Pinpoint the cell where the given text exists, returning its (x, y) midpoint coordinate. 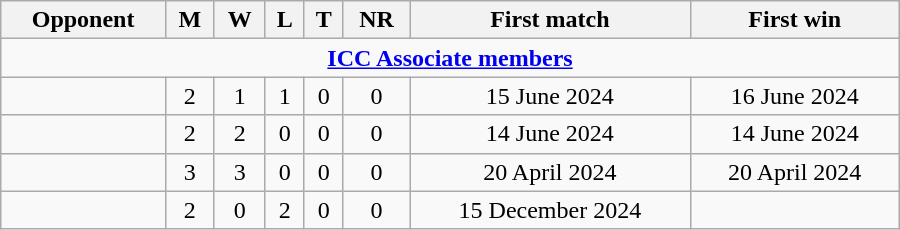
15 June 2024 (550, 96)
L (284, 20)
W (240, 20)
T (324, 20)
First win (794, 20)
M (190, 20)
16 June 2024 (794, 96)
ICC Associate members (450, 58)
15 December 2024 (550, 210)
First match (550, 20)
NR (376, 20)
Opponent (84, 20)
